Provide the [x, y] coordinate of the cell's center where the given text is located.  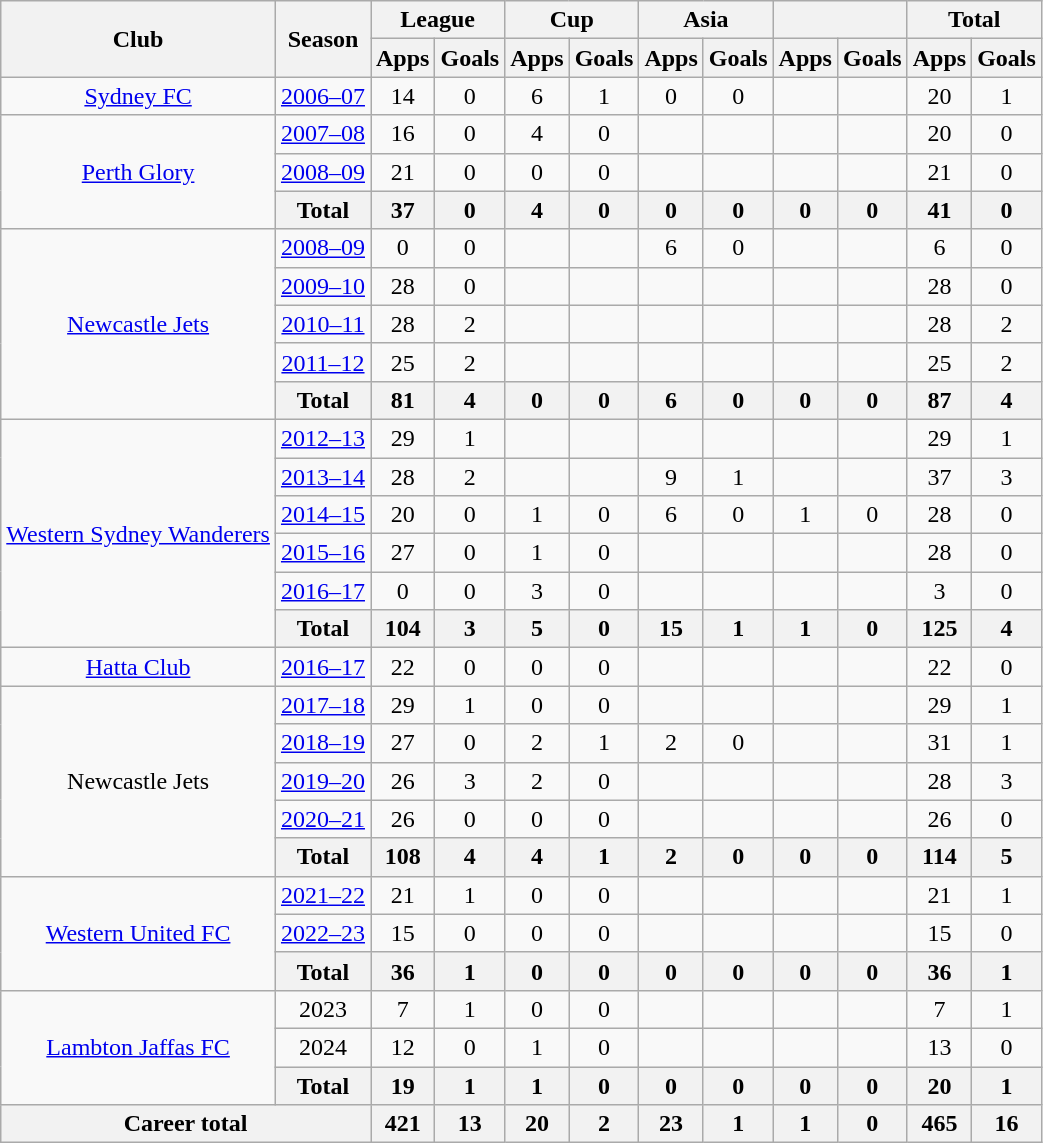
2007–08 [322, 134]
81 [402, 400]
2017–18 [322, 705]
465 [939, 1124]
Asia [706, 20]
31 [939, 743]
2019–20 [322, 781]
2006–07 [322, 96]
Season [322, 39]
2010–11 [322, 324]
Lambton Jaffas FC [138, 1047]
2020–21 [322, 819]
Sydney FC [138, 96]
League [437, 20]
Career total [186, 1124]
23 [671, 1124]
2015–16 [322, 553]
104 [402, 629]
19 [402, 1085]
Hatta Club [138, 667]
2009–10 [322, 286]
Club [138, 39]
421 [402, 1124]
2018–19 [322, 743]
2014–15 [322, 515]
2012–13 [322, 438]
Western United FC [138, 933]
2022–23 [322, 933]
Western Sydney Wanderers [138, 533]
2013–14 [322, 477]
2023 [322, 1009]
41 [939, 210]
2011–12 [322, 362]
108 [402, 857]
9 [671, 477]
14 [402, 96]
87 [939, 400]
Perth Glory [138, 172]
Cup [572, 20]
125 [939, 629]
114 [939, 857]
12 [402, 1047]
2024 [322, 1047]
2021–22 [322, 895]
